For the text-containing cell, return its midpoint in (x, y) coordinate format. 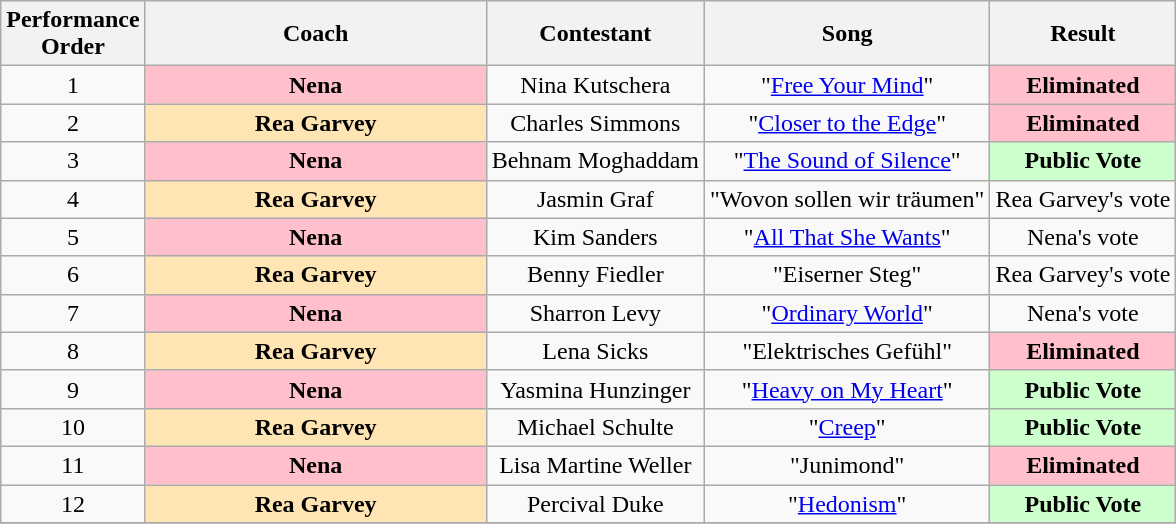
10 (73, 427)
"Creep" (848, 427)
Kim Sanders (595, 237)
Charles Simmons (595, 123)
Result (1083, 34)
4 (73, 199)
Percival Duke (595, 503)
Yasmina Hunzinger (595, 389)
12 (73, 503)
11 (73, 465)
"Junimond" (848, 465)
5 (73, 237)
Nina Kutschera (595, 85)
"Heavy on My Heart" (848, 389)
"Wovon sollen wir träumen" (848, 199)
Sharron Levy (595, 313)
9 (73, 389)
"Ordinary World" (848, 313)
7 (73, 313)
"Closer to the Edge" (848, 123)
Jasmin Graf (595, 199)
Michael Schulte (595, 427)
6 (73, 275)
Benny Fiedler (595, 275)
Coach (316, 34)
2 (73, 123)
"Hedonism" (848, 503)
"Elektrisches Gefühl" (848, 351)
Lisa Martine Weller (595, 465)
"All That She Wants" (848, 237)
"The Sound of Silence" (848, 161)
Contestant (595, 34)
8 (73, 351)
Behnam Moghaddam (595, 161)
1 (73, 85)
Performance Order (73, 34)
Lena Sicks (595, 351)
"Free Your Mind" (848, 85)
"Eiserner Steg" (848, 275)
Song (848, 34)
3 (73, 161)
